Detect which cell encompasses the target text, then output its [x, y] center coordinate. 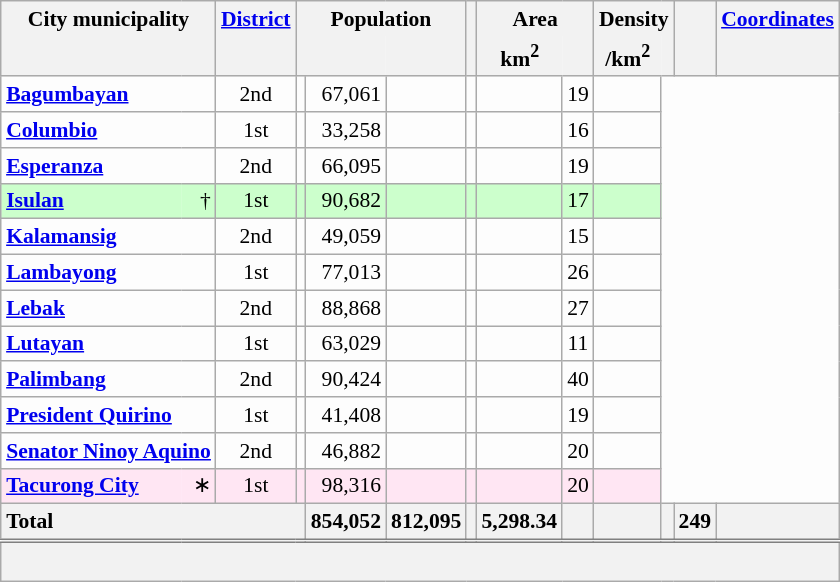
Isulan [91, 201]
Lutayan [108, 344]
Columbio [108, 130]
67,061 [346, 94]
90,424 [346, 379]
46,882 [346, 450]
5,298.34 [519, 522]
Total [154, 522]
Palimbang [108, 379]
Lambayong [108, 272]
∗ [198, 486]
/km2 [628, 56]
Population [382, 18]
88,868 [346, 308]
27 [578, 308]
11 [578, 344]
Coordinates [778, 18]
249 [696, 522]
40 [578, 379]
Esperanza [108, 165]
km2 [519, 56]
Bagumbayan [108, 94]
77,013 [346, 272]
Density [634, 18]
98,316 [346, 486]
Lebak [108, 308]
49,059 [346, 237]
41,408 [346, 415]
Tacurong City [91, 486]
17 [578, 201]
15 [578, 237]
26 [578, 272]
Area [534, 18]
Senator Ninoy Aquino [108, 450]
City municipality [108, 18]
854,052 [346, 522]
33,258 [346, 130]
66,095 [346, 165]
16 [578, 130]
63,029 [346, 344]
Kalamansig [108, 237]
District [256, 18]
President Quirino [108, 415]
90,682 [346, 201]
† [198, 201]
812,095 [426, 522]
